For the text-containing cell, return its midpoint in [X, Y] coordinate format. 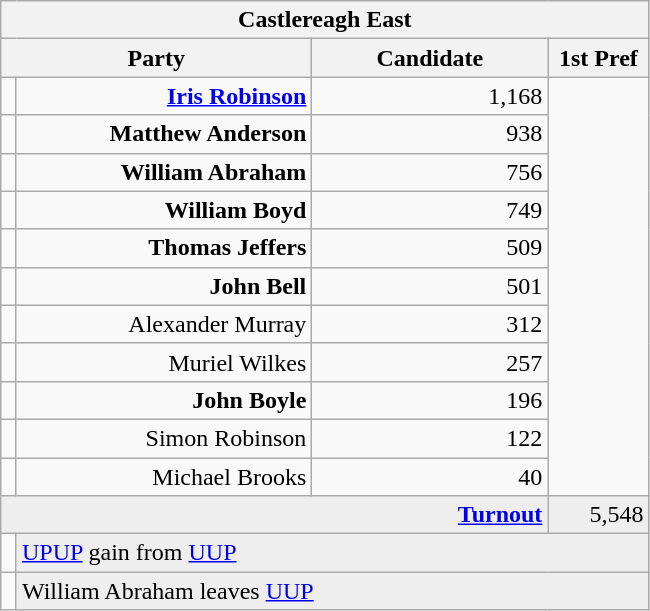
5,548 [598, 515]
501 [430, 286]
William Boyd [164, 210]
Thomas Jeffers [164, 248]
Turnout [274, 515]
Castlereagh East [325, 20]
196 [430, 400]
William Abraham leaves UUP [332, 591]
Matthew Anderson [164, 134]
40 [430, 477]
509 [430, 248]
Candidate [430, 58]
William Abraham [164, 172]
756 [430, 172]
Muriel Wilkes [164, 362]
John Boyle [164, 400]
312 [430, 324]
938 [430, 134]
257 [430, 362]
749 [430, 210]
Iris Robinson [164, 96]
John Bell [164, 286]
Michael Brooks [164, 477]
122 [430, 438]
Alexander Murray [164, 324]
Simon Robinson [164, 438]
UPUP gain from UUP [332, 553]
1,168 [430, 96]
Party [156, 58]
1st Pref [598, 58]
